Scan for the cell matching the given text and deliver its (X, Y) coordinate at center. 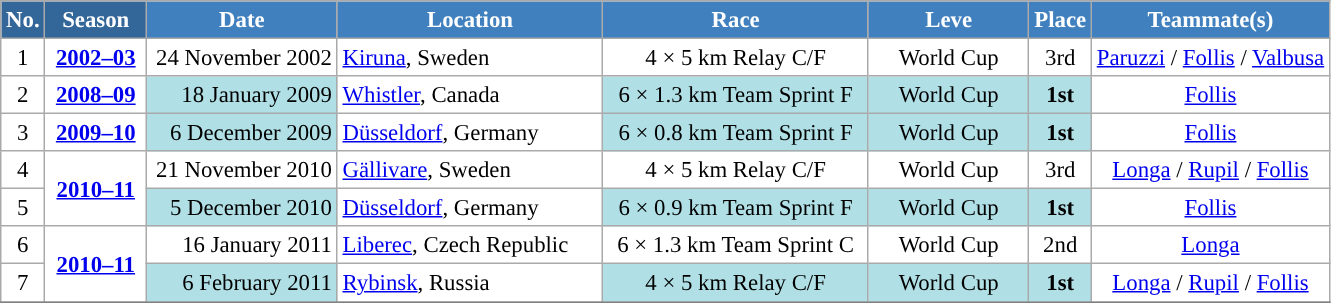
2009–10 (96, 133)
Gällivare, Sweden (470, 170)
6 × 1.3 km Team Sprint F (736, 95)
16 January 2011 (242, 245)
6 × 0.8 km Team Sprint F (736, 133)
24 November 2002 (242, 58)
Leve (948, 20)
6 (23, 245)
4 (23, 170)
Paruzzi / Follis / Valbusa (1210, 58)
6 December 2009 (242, 133)
2 (23, 95)
21 November 2010 (242, 170)
2008–09 (96, 95)
No. (23, 20)
Whistler, Canada (470, 95)
Rybinsk, Russia (470, 283)
3 (23, 133)
Teammate(s) (1210, 20)
Place (1060, 20)
6 × 1.3 km Team Sprint C (736, 245)
Race (736, 20)
Season (96, 20)
Kiruna, Sweden (470, 58)
5 December 2010 (242, 208)
7 (23, 283)
6 × 0.9 km Team Sprint F (736, 208)
Location (470, 20)
Liberec, Czech Republic (470, 245)
2nd (1060, 245)
6 February 2011 (242, 283)
Date (242, 20)
Longa (1210, 245)
2002–03 (96, 58)
18 January 2009 (242, 95)
1 (23, 58)
5 (23, 208)
